Locate the cell with the specified text and output its (x, y) center coordinate. 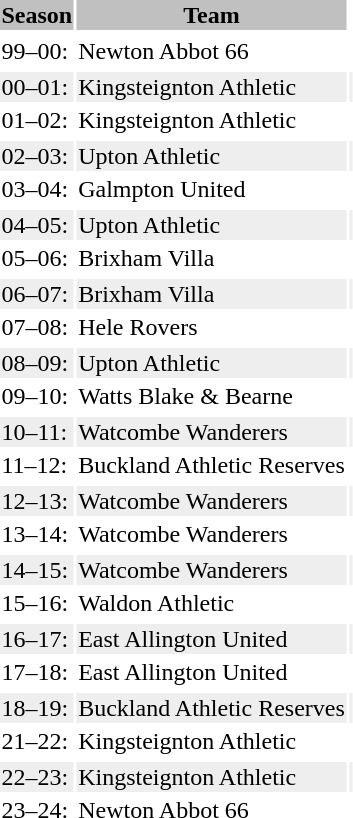
Watts Blake & Bearne (212, 396)
10–11: (37, 432)
Hele Rovers (212, 327)
16–17: (37, 639)
09–10: (37, 396)
17–18: (37, 672)
06–07: (37, 294)
12–13: (37, 501)
05–06: (37, 258)
99–00: (37, 51)
22–23: (37, 777)
07–08: (37, 327)
Team (212, 15)
11–12: (37, 465)
Newton Abbot 66 (212, 51)
21–22: (37, 741)
Waldon Athletic (212, 603)
18–19: (37, 708)
00–01: (37, 87)
14–15: (37, 570)
15–16: (37, 603)
03–04: (37, 189)
Season (37, 15)
08–09: (37, 363)
04–05: (37, 225)
02–03: (37, 156)
Galmpton United (212, 189)
01–02: (37, 120)
13–14: (37, 534)
